For the text-containing cell, return its midpoint in [X, Y] coordinate format. 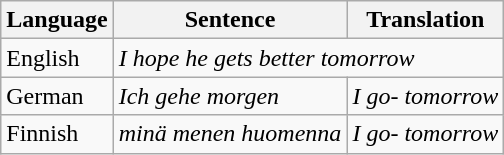
I hope he gets better tomorrow [308, 58]
Translation [426, 20]
German [57, 96]
English [57, 58]
Sentence [230, 20]
Ich gehe morgen [230, 96]
minä menen huomenna [230, 134]
Finnish [57, 134]
Language [57, 20]
